Pinpoint the cell where the given text exists, returning its [X, Y] midpoint coordinate. 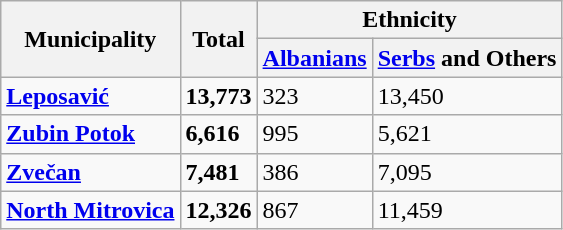
Albanians [314, 58]
323 [314, 96]
867 [314, 210]
995 [314, 134]
Leposavić [90, 96]
7,481 [218, 172]
Zvečan [90, 172]
386 [314, 172]
Ethnicity [410, 20]
12,326 [218, 210]
13,773 [218, 96]
Municipality [90, 39]
Serbs and Others [467, 58]
Total [218, 39]
7,095 [467, 172]
13,450 [467, 96]
11,459 [467, 210]
Zubin Potok [90, 134]
6,616 [218, 134]
North Mitrovica [90, 210]
5,621 [467, 134]
